For the text-containing cell, return its midpoint in [X, Y] coordinate format. 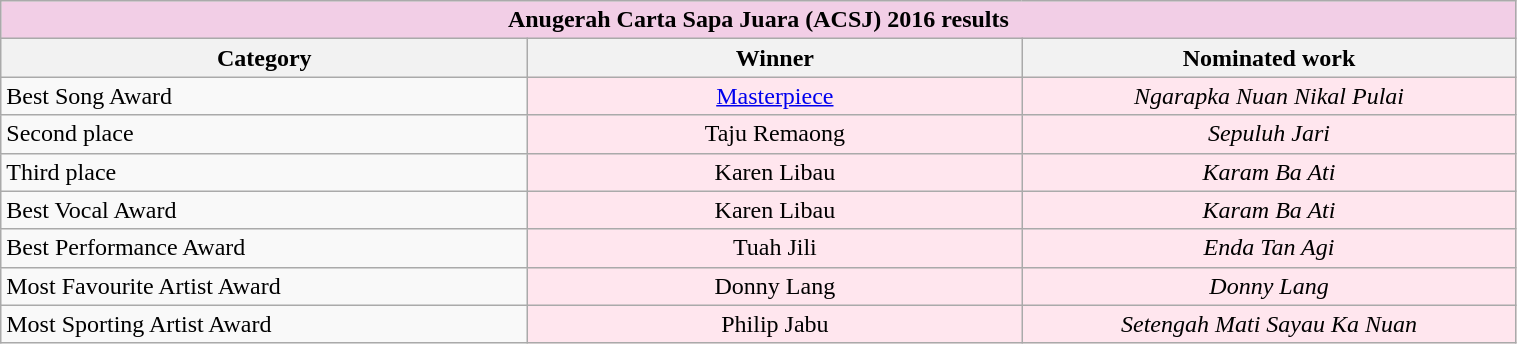
Category [264, 58]
Nominated work [1269, 58]
Best Vocal Award [264, 210]
Best Performance Award [264, 248]
Second place [264, 134]
Best Song Award [264, 96]
Philip Jabu [775, 324]
Ngarapka Nuan Nikal Pulai [1269, 96]
Enda Tan Agi [1269, 248]
Anugerah Carta Sapa Juara (ACSJ) 2016 results [758, 20]
Third place [264, 172]
Winner [775, 58]
Taju Remaong [775, 134]
Masterpiece [775, 96]
Sepuluh Jari [1269, 134]
Most Favourite Artist Award [264, 286]
Setengah Mati Sayau Ka Nuan [1269, 324]
Most Sporting Artist Award [264, 324]
Tuah Jili [775, 248]
